Output the (X, Y) coordinate of the center of the cell containing the given text.  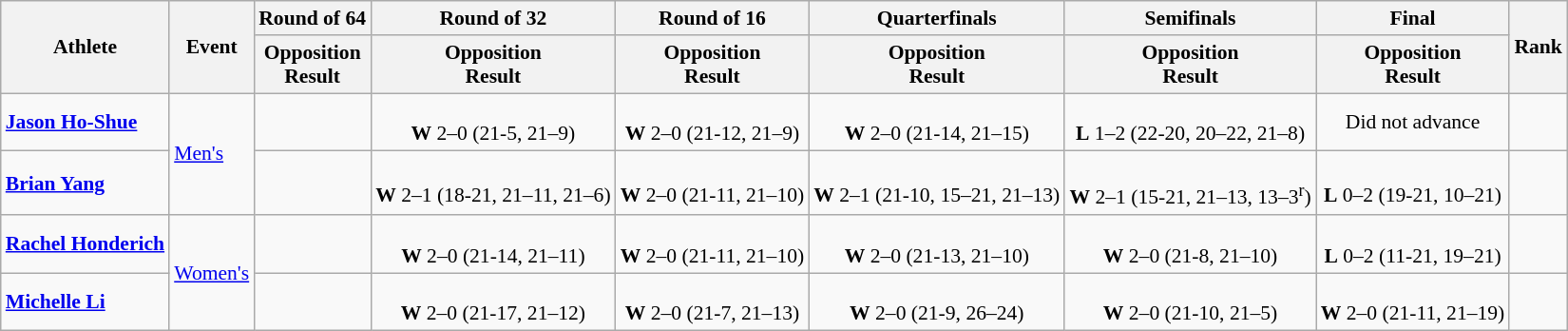
W 2–0 (21-7, 21–13) (713, 302)
Did not advance (1413, 122)
W 2–0 (21-17, 21–12) (493, 302)
W 2–0 (21-5, 21–9) (493, 122)
W 2–0 (21-14, 21–11) (493, 243)
L 0–2 (11-21, 19–21) (1413, 243)
L 0–2 (19-21, 10–21) (1413, 183)
W 2–0 (21-8, 21–10) (1190, 243)
W 2–0 (21-9, 26–24) (937, 302)
W 2–0 (21-12, 21–9) (713, 122)
Round of 16 (713, 18)
L 1–2 (22-20, 20–22, 21–8) (1190, 122)
Round of 32 (493, 18)
Jason Ho-Shue (86, 122)
W 2–1 (18-21, 21–11, 21–6) (493, 183)
W 2–0 (21-13, 21–10) (937, 243)
Event (211, 48)
Round of 64 (312, 18)
Women's (211, 273)
W 2–1 (21-10, 15–21, 21–13) (937, 183)
Michelle Li (86, 302)
Athlete (86, 48)
W 2–0 (21-14, 21–15) (937, 122)
Men's (211, 154)
Rachel Honderich (86, 243)
Final (1413, 18)
W 2–1 (15-21, 21–13, 13–3r) (1190, 183)
W 2–0 (21-11, 21–19) (1413, 302)
W 2–0 (21-10, 21–5) (1190, 302)
Rank (1538, 48)
Semifinals (1190, 18)
Quarterfinals (937, 18)
Brian Yang (86, 183)
